Output the (X, Y) coordinate of the center of the cell containing the given text.  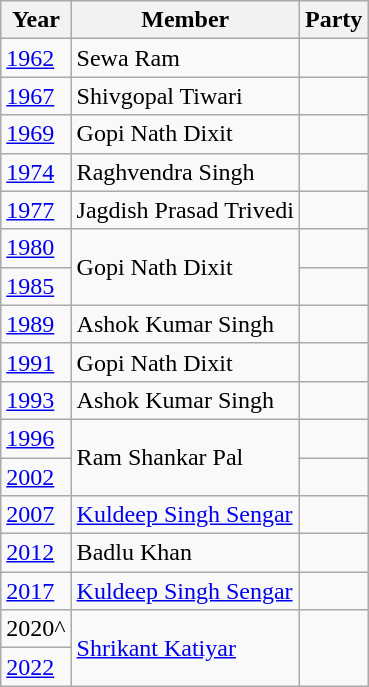
Shrikant Katiyar (185, 648)
2020^ (36, 629)
Badlu Khan (185, 553)
Year (36, 20)
1967 (36, 96)
Party (334, 20)
Shivgopal Tiwari (185, 96)
2022 (36, 667)
2002 (36, 477)
2012 (36, 553)
1969 (36, 134)
2017 (36, 591)
1974 (36, 172)
Member (185, 20)
1980 (36, 248)
1991 (36, 362)
Ram Shankar Pal (185, 457)
1977 (36, 210)
Jagdish Prasad Trivedi (185, 210)
1989 (36, 324)
Sewa Ram (185, 58)
1993 (36, 400)
1962 (36, 58)
1996 (36, 438)
1985 (36, 286)
2007 (36, 515)
Raghvendra Singh (185, 172)
